For the text-containing cell, return its midpoint in (X, Y) coordinate format. 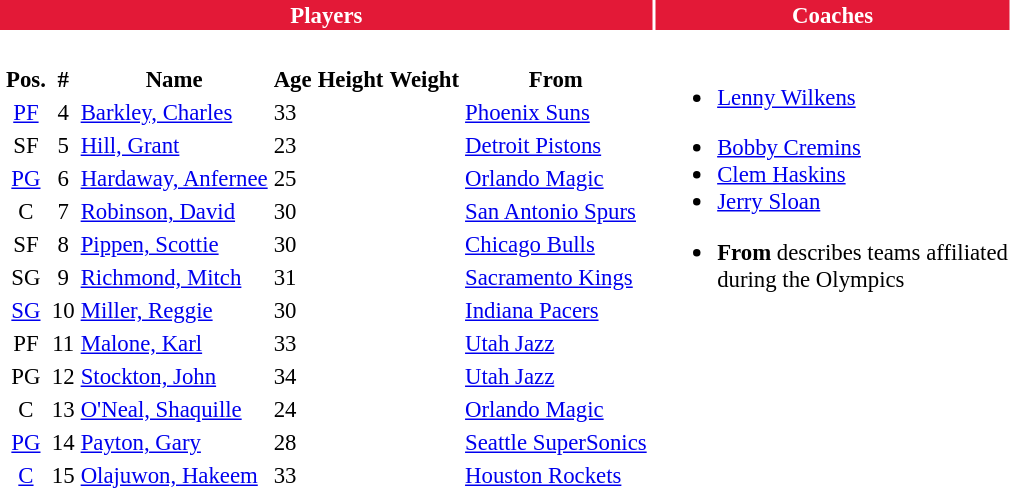
6 (63, 179)
Sacramento Kings (556, 277)
Pos. (26, 79)
O'Neal, Shaquille (174, 409)
Height (350, 79)
Payton, Gary (174, 443)
Weight (424, 79)
Indiana Pacers (556, 311)
Miller, Reggie (174, 311)
14 (63, 443)
San Antonio Spurs (556, 211)
25 (292, 179)
Pippen, Scottie (174, 245)
Age (292, 79)
31 (292, 277)
13 (63, 409)
8 (63, 245)
12 (63, 377)
From (556, 79)
9 (63, 277)
Phoenix Suns (556, 113)
Stockton, John (174, 377)
# (63, 79)
11 (63, 343)
Detroit Pistons (556, 145)
5 (63, 145)
Players (326, 15)
Hill, Grant (174, 145)
34 (292, 377)
4 (63, 113)
Richmond, Mitch (174, 277)
Seattle SuperSonics (556, 443)
Barkley, Charles (174, 113)
7 (63, 211)
Malone, Karl (174, 343)
10 (63, 311)
Name (174, 79)
Hardaway, Anfernee (174, 179)
Coaches (833, 15)
Robinson, David (174, 211)
Chicago Bulls (556, 245)
23 (292, 145)
28 (292, 443)
24 (292, 409)
